Return the (X, Y) coordinate for the center point of the cell that contains the specified text.  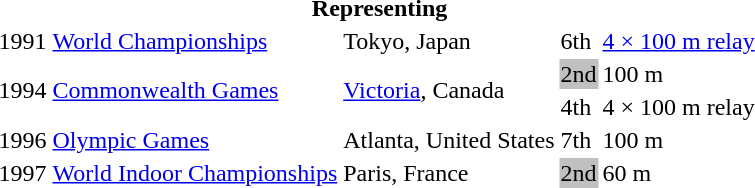
Atlanta, United States (449, 140)
4th (578, 107)
6th (578, 41)
7th (578, 140)
Victoria, Canada (449, 90)
Paris, France (449, 173)
Commonwealth Games (195, 90)
World Championships (195, 41)
Tokyo, Japan (449, 41)
World Indoor Championships (195, 173)
Olympic Games (195, 140)
